From the cell containing the given text, extract its center point as [X, Y] coordinate. 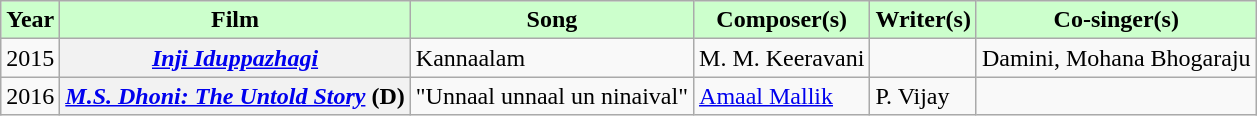
Writer(s) [924, 20]
Composer(s) [782, 20]
Inji Iduppazhagi [235, 58]
P. Vijay [924, 96]
2016 [30, 96]
Amaal Mallik [782, 96]
Year [30, 20]
2015 [30, 58]
Damini, Mohana Bhogaraju [1116, 58]
Kannaalam [552, 58]
M.S. Dhoni: The Untold Story (D) [235, 96]
Co-singer(s) [1116, 20]
Film [235, 20]
"Unnaal unnaal un ninaival" [552, 96]
Song [552, 20]
M. M. Keeravani [782, 58]
